Detect which cell encompasses the target text, then output its [x, y] center coordinate. 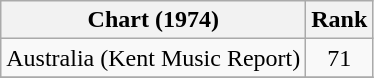
Chart (1974) [154, 20]
Rank [340, 20]
Australia (Kent Music Report) [154, 58]
71 [340, 58]
